Search for the cell housing the specified text and yield its (x, y) center coordinate. 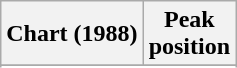
Peakposition (189, 34)
Chart (1988) (72, 34)
